Extract the [x, y] coordinate from the center of the cell holding the provided text.  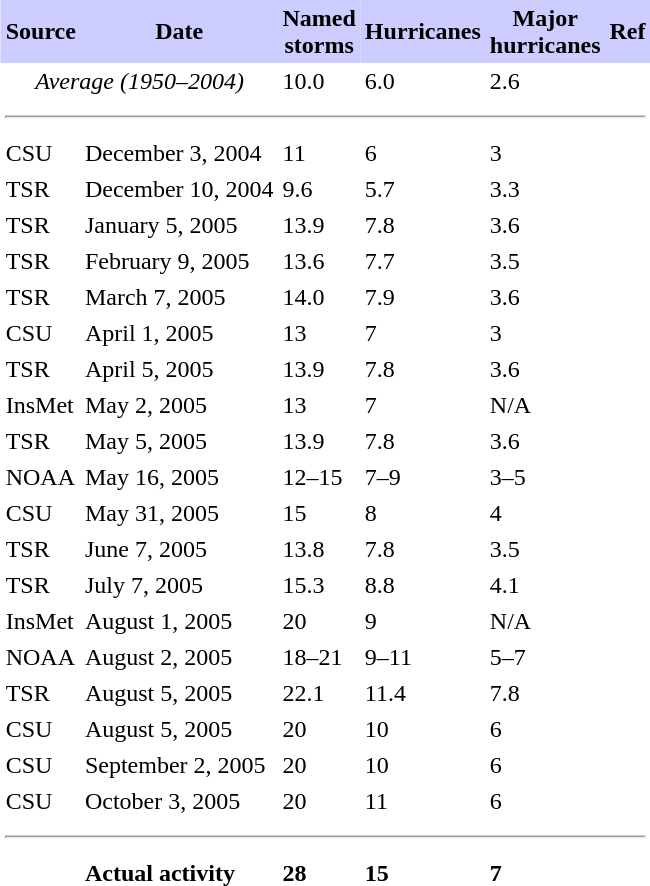
7–9 [422, 477]
May 31, 2005 [179, 513]
December 10, 2004 [179, 189]
15.3 [319, 585]
9 [422, 621]
October 3, 2005 [179, 801]
May 5, 2005 [179, 441]
June 7, 2005 [179, 549]
18–21 [319, 657]
July 7, 2005 [179, 585]
3.3 [545, 189]
11.4 [422, 693]
Majorhurricanes [545, 32]
9.6 [319, 189]
August 1, 2005 [179, 621]
4.1 [545, 585]
14.0 [319, 297]
4 [545, 513]
February 9, 2005 [179, 261]
2.6 [545, 81]
5.7 [422, 189]
7.7 [422, 261]
Average (1950–2004) [140, 81]
May 2, 2005 [179, 405]
April 1, 2005 [179, 333]
12–15 [319, 477]
August 2, 2005 [179, 657]
6.0 [422, 81]
December 3, 2004 [179, 153]
15 [319, 513]
Date [179, 32]
7.9 [422, 297]
January 5, 2005 [179, 225]
April 5, 2005 [179, 369]
Ref [628, 32]
May 16, 2005 [179, 477]
March 7, 2005 [179, 297]
13.8 [319, 549]
9–11 [422, 657]
5–7 [545, 657]
September 2, 2005 [179, 765]
22.1 [319, 693]
3–5 [545, 477]
8.8 [422, 585]
Namedstorms [319, 32]
10.0 [319, 81]
Hurricanes [422, 32]
13.6 [319, 261]
Source [40, 32]
8 [422, 513]
